Find where the given text appears and provide that cell's center as (x, y) coordinate. 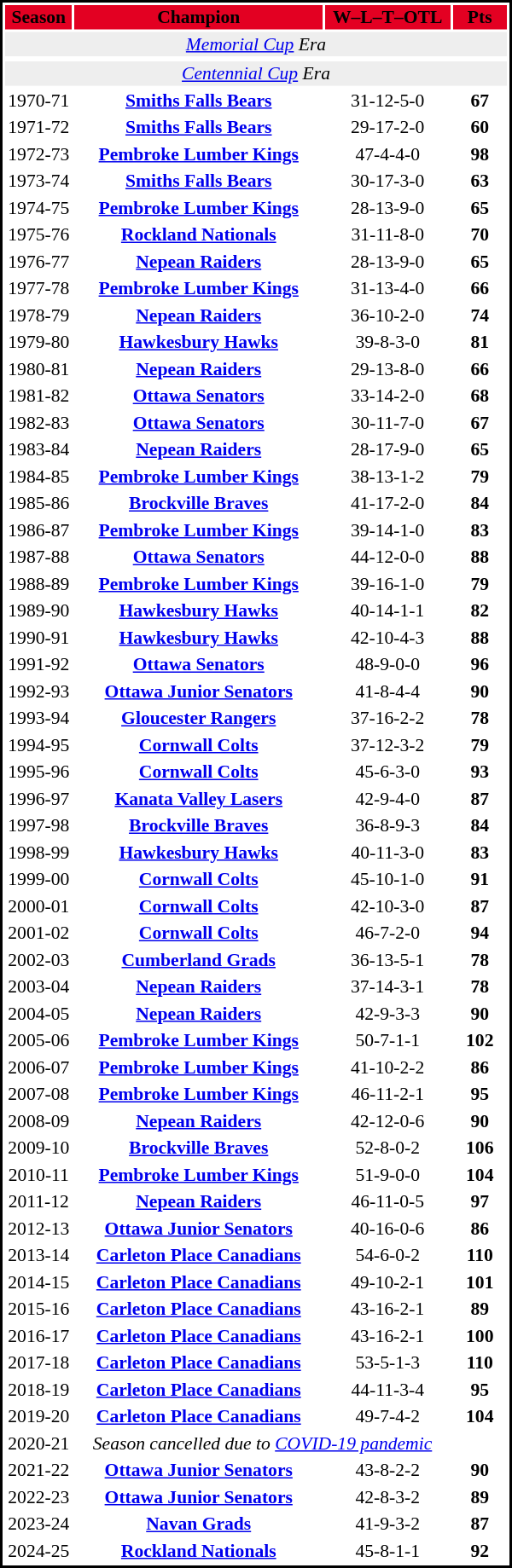
Champion (199, 17)
W–L–T–OTL (387, 17)
1999-00 (39, 879)
37-12-3-2 (387, 745)
Gloucester Rangers (199, 718)
1983-84 (39, 449)
42-10-4-3 (387, 638)
1976-77 (39, 261)
Season (39, 17)
1986-87 (39, 530)
2011-12 (39, 1201)
49-7-4-2 (387, 1416)
1978-79 (39, 315)
36-10-2-0 (387, 315)
1987-88 (39, 557)
41-8-4-4 (387, 691)
97 (480, 1201)
2019-20 (39, 1416)
39-14-1-0 (387, 530)
91 (480, 879)
63 (480, 181)
102 (480, 1040)
36-8-9-3 (387, 825)
39-8-3-0 (387, 342)
60 (480, 127)
1977-78 (39, 288)
1980-81 (39, 368)
51-9-0-0 (387, 1175)
2010-11 (39, 1175)
1993-94 (39, 718)
2009-10 (39, 1148)
42-9-3-3 (387, 1013)
46-11-2-1 (387, 1094)
1984-85 (39, 476)
2013-14 (39, 1255)
45-8-1-1 (387, 1550)
36-13-5-1 (387, 960)
Pts (480, 17)
45-10-1-0 (387, 879)
1996-97 (39, 798)
70 (480, 234)
47-4-4-0 (387, 153)
1974-75 (39, 208)
54-6-0-2 (387, 1255)
46-7-2-0 (387, 933)
37-16-2-2 (387, 718)
50-7-1-1 (387, 1040)
1972-73 (39, 153)
106 (480, 1148)
Navan Grads (199, 1524)
82 (480, 610)
2015-16 (39, 1309)
40-16-0-6 (387, 1228)
1982-83 (39, 423)
30-17-3-0 (387, 181)
Season cancelled due to COVID-19 pandemic (263, 1443)
42-9-4-0 (387, 798)
39-16-1-0 (387, 583)
1985-86 (39, 503)
74 (480, 315)
41-10-2-2 (387, 1068)
100 (480, 1335)
1992-93 (39, 691)
44-12-0-0 (387, 557)
40-11-3-0 (387, 853)
1971-72 (39, 127)
52-8-0-2 (387, 1148)
96 (480, 664)
Centennial Cup Era (256, 73)
2000-01 (39, 906)
45-6-3-0 (387, 772)
31-12-5-0 (387, 101)
40-14-1-1 (387, 610)
38-13-1-2 (387, 476)
1989-90 (39, 610)
2020-21 (39, 1443)
37-14-3-1 (387, 987)
2007-08 (39, 1094)
81 (480, 342)
29-13-8-0 (387, 368)
31-13-4-0 (387, 288)
2008-09 (39, 1120)
1988-89 (39, 583)
68 (480, 396)
1990-91 (39, 638)
2018-19 (39, 1390)
41-17-2-0 (387, 503)
Memorial Cup Era (256, 44)
Kanata Valley Lasers (199, 798)
2004-05 (39, 1013)
2002-03 (39, 960)
1970-71 (39, 101)
1981-82 (39, 396)
93 (480, 772)
1997-98 (39, 825)
1998-99 (39, 853)
2024-25 (39, 1550)
98 (480, 153)
44-11-3-4 (387, 1390)
29-17-2-0 (387, 127)
Cumberland Grads (199, 960)
1975-76 (39, 234)
49-10-2-1 (387, 1282)
30-11-7-0 (387, 423)
41-9-3-2 (387, 1524)
53-5-1-3 (387, 1363)
42-8-3-2 (387, 1497)
2012-13 (39, 1228)
92 (480, 1550)
48-9-0-0 (387, 664)
28-17-9-0 (387, 449)
2016-17 (39, 1335)
2001-02 (39, 933)
42-12-0-6 (387, 1120)
2006-07 (39, 1068)
1979-80 (39, 342)
1995-96 (39, 772)
2021-22 (39, 1470)
2017-18 (39, 1363)
1991-92 (39, 664)
31-11-8-0 (387, 234)
33-14-2-0 (387, 396)
94 (480, 933)
2005-06 (39, 1040)
2022-23 (39, 1497)
2023-24 (39, 1524)
2003-04 (39, 987)
43-8-2-2 (387, 1470)
2014-15 (39, 1282)
42-10-3-0 (387, 906)
1994-95 (39, 745)
101 (480, 1282)
46-11-0-5 (387, 1201)
1973-74 (39, 181)
